Output the [X, Y] coordinate of the center of the cell containing the given text.  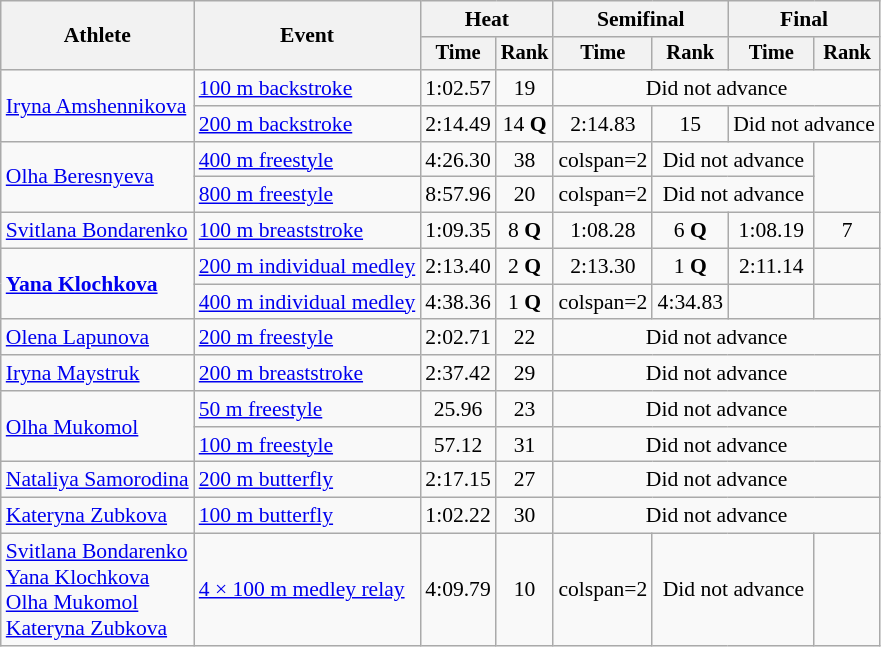
30 [525, 516]
2 Q [525, 267]
4:38.36 [458, 302]
14 Q [525, 124]
23 [525, 409]
800 m freestyle [308, 195]
20 [525, 195]
Semifinal [640, 19]
2:17.15 [458, 480]
Yana Klochkova [98, 284]
8 Q [525, 231]
2:02.71 [458, 338]
1:02.22 [458, 516]
19 [525, 88]
Olena Lapunova [98, 338]
31 [525, 445]
8:57.96 [458, 195]
7 [846, 231]
100 m freestyle [308, 445]
400 m individual medley [308, 302]
Olha Mukomol [98, 426]
57.12 [458, 445]
Svitlana BondarenkoYana KlochkovaOlha MukomolKateryna Zubkova [98, 590]
200 m freestyle [308, 338]
1:08.19 [771, 231]
2:37.42 [458, 373]
Athlete [98, 36]
50 m freestyle [308, 409]
Event [308, 36]
200 m backstroke [308, 124]
10 [525, 590]
200 m butterfly [308, 480]
100 m butterfly [308, 516]
2:13.40 [458, 267]
Nataliya Samorodina [98, 480]
6 Q [690, 231]
22 [525, 338]
27 [525, 480]
1:02.57 [458, 88]
100 m breaststroke [308, 231]
Final [804, 19]
Olha Beresnyeva [98, 178]
Iryna Maystruk [98, 373]
25.96 [458, 409]
400 m freestyle [308, 160]
4:09.79 [458, 590]
100 m backstroke [308, 88]
2:13.30 [602, 267]
4:34.83 [690, 302]
Iryna Amshennikova [98, 106]
15 [690, 124]
4:26.30 [458, 160]
4 × 100 m medley relay [308, 590]
1:08.28 [602, 231]
1:09.35 [458, 231]
38 [525, 160]
29 [525, 373]
200 m individual medley [308, 267]
Svitlana Bondarenko [98, 231]
2:11.14 [771, 267]
Heat [486, 19]
200 m breaststroke [308, 373]
2:14.49 [458, 124]
2:14.83 [602, 124]
Kateryna Zubkova [98, 516]
